Capture the cell that displays the provided text and extract its [x, y] central coordinate. 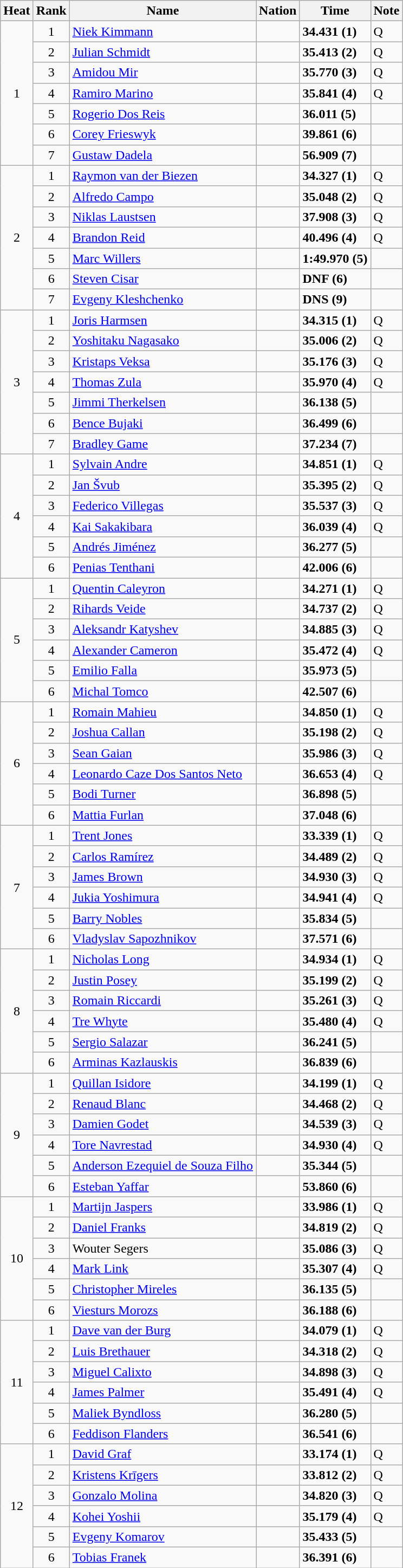
35.841 (4) [335, 93]
Aleksandr Katyshev [162, 630]
35.307 (4) [335, 1269]
Jan Švub [162, 485]
Yoshitaku Nagasako [162, 341]
37.048 (6) [335, 815]
Steven Cisar [162, 279]
42.507 (6) [335, 691]
36.188 (6) [335, 1310]
David Graf [162, 1454]
34.941 (4) [335, 897]
35.770 (3) [335, 73]
Arminas Kazlauskis [162, 1062]
Carlos Ramírez [162, 856]
40.496 (4) [335, 237]
34.271 (1) [335, 588]
35.344 (5) [335, 1165]
36.138 (5) [335, 403]
Julian Schmidt [162, 52]
37.571 (6) [335, 939]
Ramiro Marino [162, 93]
Esteban Yaffar [162, 1186]
Niek Kimmann [162, 31]
Maliek Byndloss [162, 1413]
34.737 (2) [335, 609]
33.174 (1) [335, 1454]
Michal Tomco [162, 691]
37.908 (3) [335, 217]
Bence Bujaki [162, 423]
Luis Brethauer [162, 1351]
Sergio Salazar [162, 1042]
Jukia Yoshimura [162, 897]
Name [162, 11]
34.819 (2) [335, 1227]
35.491 (4) [335, 1392]
56.909 (7) [335, 155]
Sylvain Andre [162, 464]
Mattia Furlan [162, 815]
Sean Gaian [162, 753]
36.277 (5) [335, 547]
35.176 (3) [335, 361]
Tre Whyte [162, 1021]
Martijn Jaspers [162, 1207]
Kristaps Veksa [162, 361]
Dave van der Burg [162, 1331]
36.541 (6) [335, 1434]
Kristens Krīgers [162, 1475]
Romain Riccardi [162, 1001]
Time [335, 11]
Daniel Franks [162, 1227]
36.241 (5) [335, 1042]
35.006 (2) [335, 341]
34.327 (1) [335, 176]
DNS (9) [335, 300]
36.391 (6) [335, 1557]
34.431 (1) [335, 31]
Viesturs Morozs [162, 1310]
36.135 (5) [335, 1290]
Trent Jones [162, 835]
Bradley Game [162, 444]
35.179 (4) [335, 1516]
34.199 (1) [335, 1083]
Leonardo Caze Dos Santos Neto [162, 774]
35.986 (3) [335, 753]
Brandon Reid [162, 237]
35.395 (2) [335, 485]
36.898 (5) [335, 794]
34.934 (1) [335, 960]
Note [387, 11]
Jimmi Therkelsen [162, 403]
10 [17, 1258]
35.537 (3) [335, 506]
35.261 (3) [335, 1001]
Quillan Isidore [162, 1083]
Emilio Falla [162, 671]
DNF (6) [335, 279]
Quentin Caleyron [162, 588]
Andrés Jiménez [162, 547]
Joshua Callan [162, 733]
8 [17, 1011]
Barry Nobles [162, 918]
34.079 (1) [335, 1331]
35.413 (2) [335, 52]
Wouter Segers [162, 1248]
Gustaw Dadela [162, 155]
Niklas Laustsen [162, 217]
34.820 (3) [335, 1495]
34.850 (1) [335, 712]
37.234 (7) [335, 444]
34.539 (3) [335, 1124]
Amidou Mir [162, 73]
11 [17, 1382]
Christopher Mireles [162, 1290]
35.198 (2) [335, 733]
Nation [278, 11]
Gonzalo Molina [162, 1495]
33.339 (1) [335, 835]
Marc Willers [162, 258]
Vladyslav Sapozhnikov [162, 939]
Justin Posey [162, 980]
35.199 (2) [335, 980]
Anderson Ezequiel de Souza Filho [162, 1165]
Feddison Flanders [162, 1434]
1:49.970 (5) [335, 258]
James Brown [162, 877]
Evgeny Kleshchenko [162, 300]
42.006 (6) [335, 567]
Federico Villegas [162, 506]
34.468 (2) [335, 1104]
Mark Link [162, 1269]
33.986 (1) [335, 1207]
34.930 (4) [335, 1145]
Joris Harmsen [162, 320]
39.861 (6) [335, 134]
Damien Godet [162, 1124]
34.318 (2) [335, 1351]
Corey Frieswyk [162, 134]
35.048 (2) [335, 196]
Tore Navrestad [162, 1145]
James Palmer [162, 1392]
33.812 (2) [335, 1475]
Miguel Calixto [162, 1372]
Evgeny Komarov [162, 1537]
34.315 (1) [335, 320]
35.834 (5) [335, 918]
36.653 (4) [335, 774]
Thomas Zula [162, 382]
34.851 (1) [335, 464]
36.011 (5) [335, 114]
35.480 (4) [335, 1021]
36.039 (4) [335, 526]
35.973 (5) [335, 671]
Rank [51, 11]
Heat [17, 11]
36.499 (6) [335, 423]
Renaud Blanc [162, 1104]
Alfredo Campo [162, 196]
34.489 (2) [335, 856]
35.970 (4) [335, 382]
34.885 (3) [335, 630]
Nicholas Long [162, 960]
35.472 (4) [335, 650]
53.860 (6) [335, 1186]
35.086 (3) [335, 1248]
12 [17, 1506]
35.433 (5) [335, 1537]
36.839 (6) [335, 1062]
Bodi Turner [162, 794]
Penias Tenthani [162, 567]
Alexander Cameron [162, 650]
Raymon van der Biezen [162, 176]
Kohei Yoshii [162, 1516]
Kai Sakakibara [162, 526]
36.280 (5) [335, 1413]
34.930 (3) [335, 877]
Rogerio Dos Reis [162, 114]
Rihards Veide [162, 609]
9 [17, 1135]
Tobias Franek [162, 1557]
Romain Mahieu [162, 712]
34.898 (3) [335, 1372]
